Detect which cell encompasses the target text, then output its (X, Y) center coordinate. 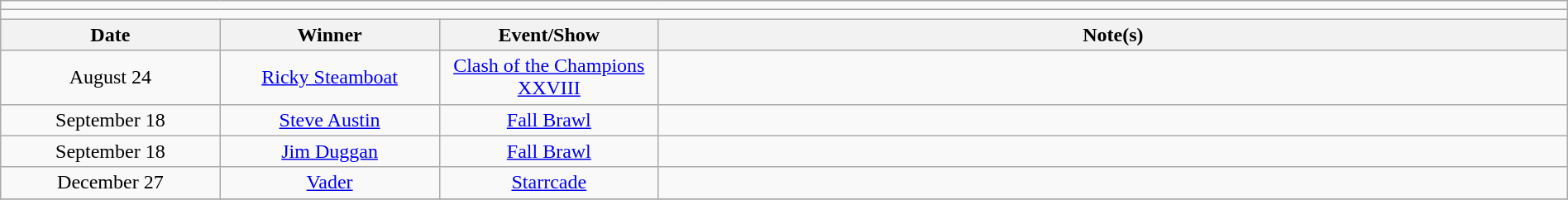
Steve Austin (329, 120)
Starrcade (549, 183)
August 24 (111, 78)
Ricky Steamboat (329, 78)
Jim Duggan (329, 151)
December 27 (111, 183)
Vader (329, 183)
Winner (329, 35)
Event/Show (549, 35)
Date (111, 35)
Note(s) (1113, 35)
Clash of the Champions XXVIII (549, 78)
